Return [x, y] of the center of cell containing provided text 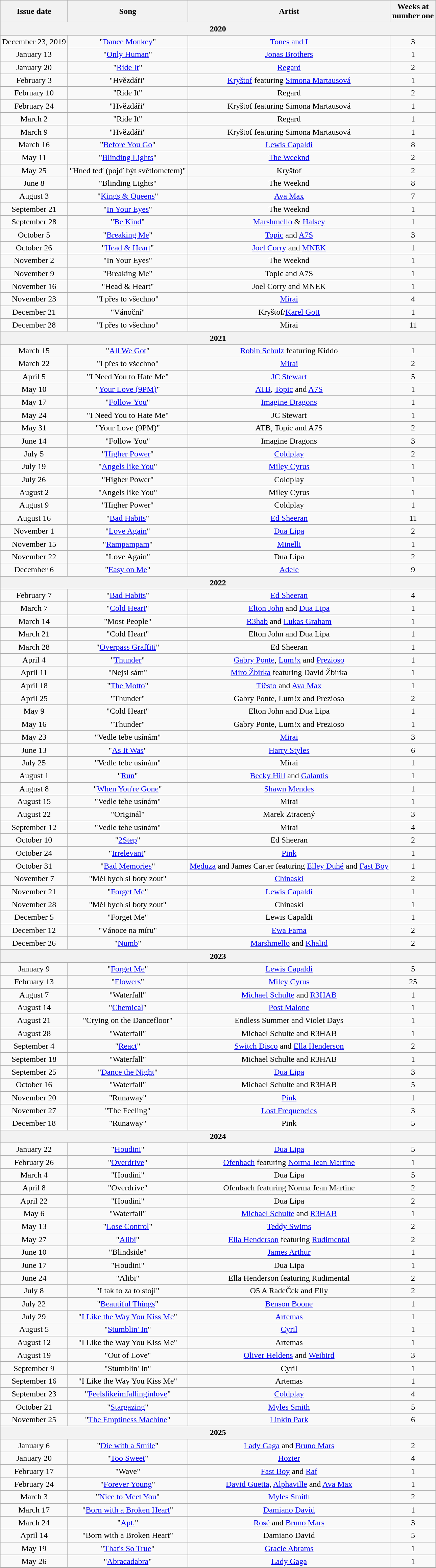
"The Motto" [128, 686]
"Overpass Graffiti" [128, 647]
June 24 [34, 1278]
Gracie Abrams [289, 1548]
2024 [218, 1136]
"Crying on the Dancefloor" [128, 1021]
Marek Ztracený [289, 814]
Kryštof/Karel Gott [289, 312]
Adele [289, 569]
March 7 [34, 608]
June 13 [34, 750]
August 8 [34, 789]
October 16 [34, 1085]
"Beautiful Things" [128, 1304]
November 16 [34, 286]
December 26 [34, 943]
September 9 [34, 1368]
August 2 [34, 492]
April 8 [34, 1188]
August 16 [34, 518]
October 10 [34, 840]
"Irrelevant" [128, 853]
Weeks atnumber one [413, 12]
November 1 [34, 531]
August 9 [34, 505]
March 22 [34, 363]
October 21 [34, 1407]
March 16 [34, 144]
April 5 [34, 377]
"Dance the Night" [128, 1072]
O5 A RadeČek and Elly [289, 1291]
October 24 [34, 853]
Ava Max [289, 196]
Tiësto and Ava Max [289, 686]
"Feelslikeimfallinginlove" [128, 1394]
2022 [218, 582]
January 9 [34, 969]
Benson Boone [289, 1304]
November 2 [34, 261]
Meduza and James Carter featuring Elley Duhé and Fast Boy [289, 866]
October 5 [34, 235]
November 25 [34, 1420]
"Chemical" [128, 1008]
"Out of Love" [128, 1355]
May 19 [34, 1548]
Artist [289, 12]
"Bad Memories" [128, 866]
"All We Got" [128, 351]
Shawn Mendes [289, 789]
Fast Boy and Raf [289, 1471]
9 [413, 569]
"Nice to Meet You" [128, 1497]
Kryštof [289, 170]
"Apt." [128, 1523]
November 20 [34, 1098]
August 19 [34, 1355]
March 2 [34, 119]
December 21 [34, 312]
Becky Hill and Galantis [289, 776]
Ewa Farna [289, 930]
Lady Gaga [289, 1561]
February 26 [34, 1162]
Minelli [289, 544]
"Hned teď (pojď být světlometem)" [128, 170]
Issue date [34, 12]
September 4 [34, 1046]
2021 [218, 338]
May 31 [34, 428]
December 28 [34, 325]
April 4 [34, 660]
Hozier [289, 1458]
"Originál" [128, 814]
December 6 [34, 569]
April 11 [34, 673]
July 5 [34, 454]
"Wave" [128, 1471]
Endless Summer and Violet Days [289, 1021]
July 19 [34, 467]
Post Malone [289, 1008]
March 24 [34, 1523]
"That's So True" [128, 1548]
"When You're Gone" [128, 789]
Rosé and Bruno Mars [289, 1523]
David Guetta, Alphaville and Ava Max [289, 1484]
March 21 [34, 634]
December 5 [34, 917]
2020 [218, 29]
"Numb" [128, 943]
January 6 [34, 1446]
"Be Kind" [128, 222]
September 28 [34, 222]
May 25 [34, 170]
May 6 [34, 1214]
Harry Styles [289, 750]
July 26 [34, 479]
Marshmello and Khalid [289, 943]
November 15 [34, 544]
December 18 [34, 1123]
"Easy on Me" [128, 569]
January 22 [34, 1149]
February 3 [34, 80]
"Stargazing" [128, 1407]
April 25 [34, 698]
"Before You Go" [128, 144]
November 22 [34, 557]
May 24 [34, 415]
James Arthur [289, 1252]
May 10 [34, 389]
January 13 [34, 54]
Switch Disco and Ella Henderson [289, 1046]
"Rampampam" [128, 544]
March 3 [34, 1497]
"Vánoční" [128, 312]
August 28 [34, 1033]
"Die with a Smile" [128, 1446]
September 12 [34, 827]
Lady Gaga and Bruno Mars [289, 1446]
May 13 [34, 1227]
September 21 [34, 209]
July 29 [34, 1317]
November 7 [34, 879]
"Flowers" [128, 982]
November 28 [34, 904]
May 11 [34, 157]
September 25 [34, 1072]
September 18 [34, 1059]
Song [128, 12]
"Vánoce na míru" [128, 930]
August 1 [34, 776]
Linkin Park [289, 1420]
September 16 [34, 1381]
April 14 [34, 1536]
February 13 [34, 982]
"The Feeling" [128, 1111]
March 17 [34, 1510]
March 4 [34, 1175]
July 8 [34, 1291]
"Dance Monkey" [128, 42]
Tones and I [289, 42]
"Most People" [128, 621]
Teddy Swims [289, 1227]
"Run" [128, 776]
May 17 [34, 402]
25 [413, 982]
November 23 [34, 299]
August 7 [34, 994]
November 27 [34, 1111]
June 10 [34, 1252]
August 14 [34, 1008]
Jonas Brothers [289, 54]
2023 [218, 956]
May 23 [34, 737]
"React" [128, 1046]
August 3 [34, 196]
March 9 [34, 132]
December 23, 2019 [34, 42]
August 15 [34, 802]
April 22 [34, 1201]
"As It Was" [128, 750]
August 12 [34, 1342]
April 18 [34, 686]
May 26 [34, 1561]
"Abracadabra" [128, 1561]
February 7 [34, 596]
2025 [218, 1433]
March 28 [34, 647]
February 17 [34, 1471]
June 14 [34, 441]
March 14 [34, 621]
June 8 [34, 183]
Robin Schulz featuring Kiddo [289, 351]
May 9 [34, 711]
September 23 [34, 1394]
"Forever Young" [128, 1484]
Marshmello & Halsey [289, 222]
October 31 [34, 866]
May 16 [34, 724]
May 27 [34, 1239]
October 26 [34, 248]
"Too Sweet" [128, 1458]
"2Step" [128, 840]
"The Emptiness Machine" [128, 1420]
"Kings & Queens" [128, 196]
November 9 [34, 273]
R3hab and Lukas Graham [289, 621]
"Nejsi sám" [128, 673]
August 5 [34, 1329]
February 10 [34, 93]
"Blindside" [128, 1252]
"I tak to za to stojí" [128, 1291]
"Only Human" [128, 54]
August 22 [34, 814]
November 21 [34, 892]
"Lose Control" [128, 1227]
July 25 [34, 763]
December 12 [34, 930]
Lost Frequencies [289, 1111]
Miro Žbirka featuring David Žbirka [289, 673]
March 15 [34, 351]
Oliver Heldens and Weibird [289, 1355]
August 21 [34, 1021]
7 [413, 196]
June 17 [34, 1265]
July 22 [34, 1304]
